Output the (X, Y) coordinate of the center of the cell containing the given text.  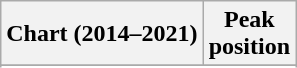
Chart (2014–2021) (102, 34)
Peakposition (249, 34)
